Output the [x, y] coordinate of the center of the cell containing the given text.  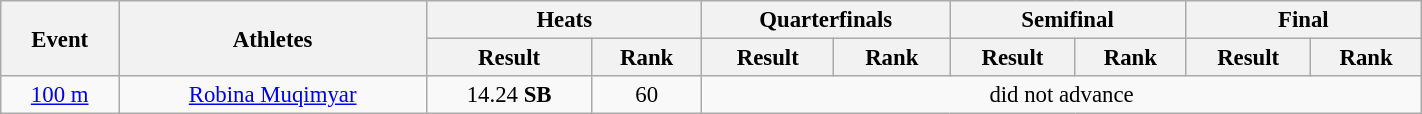
60 [647, 95]
Semifinal [1068, 20]
Heats [564, 20]
did not advance [1062, 95]
Athletes [273, 38]
Event [60, 38]
Final [1303, 20]
Quarterfinals [826, 20]
14.24 SB [510, 95]
100 m [60, 95]
Robina Muqimyar [273, 95]
